Identify which cell holds the provided text, then report its (X, Y) central coordinate. 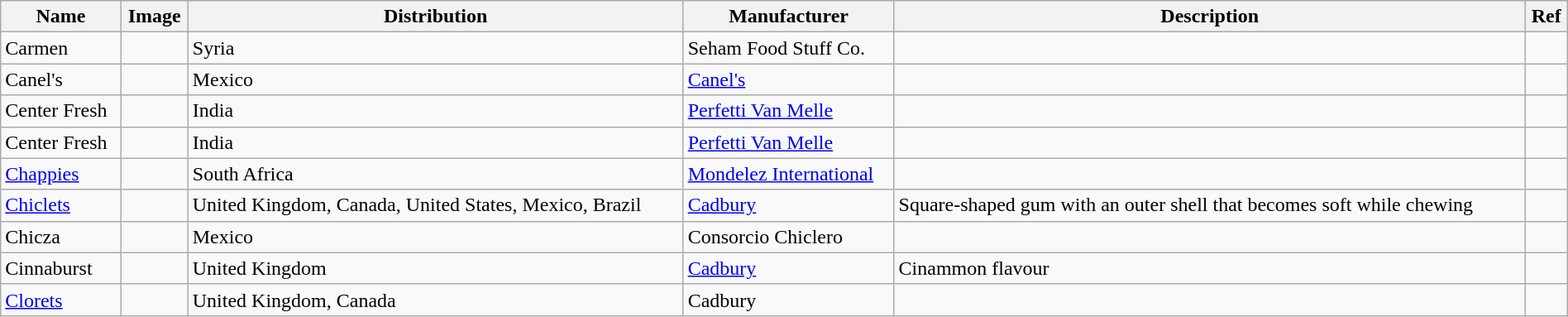
Cinammon flavour (1209, 268)
United Kingdom, Canada (435, 300)
Seham Food Stuff Co. (789, 48)
Syria (435, 48)
Consorcio Chiclero (789, 237)
United Kingdom, Canada, United States, Mexico, Brazil (435, 205)
Name (61, 17)
Ref (1546, 17)
United Kingdom (435, 268)
South Africa (435, 174)
Manufacturer (789, 17)
Chiclets (61, 205)
Chappies (61, 174)
Chicza (61, 237)
Clorets (61, 300)
Image (154, 17)
Distribution (435, 17)
Square-shaped gum with an outer shell that becomes soft while chewing (1209, 205)
Mondelez International (789, 174)
Description (1209, 17)
Carmen (61, 48)
Cinnaburst (61, 268)
